Search for the cell housing the specified text and yield its [x, y] center coordinate. 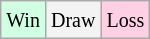
Win [24, 20]
Draw [72, 20]
Loss [126, 20]
